Locate the cell with the specified text and output its [X, Y] center coordinate. 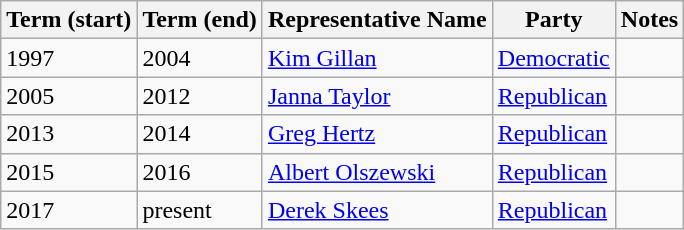
Representative Name [377, 20]
2012 [200, 96]
2004 [200, 58]
2016 [200, 172]
Party [554, 20]
Janna Taylor [377, 96]
Democratic [554, 58]
Kim Gillan [377, 58]
Albert Olszewski [377, 172]
2017 [69, 210]
Term (start) [69, 20]
Term (end) [200, 20]
present [200, 210]
2013 [69, 134]
Greg Hertz [377, 134]
Notes [649, 20]
1997 [69, 58]
2015 [69, 172]
2005 [69, 96]
2014 [200, 134]
Derek Skees [377, 210]
